Find where the given text appears and provide that cell's center as [X, Y] coordinate. 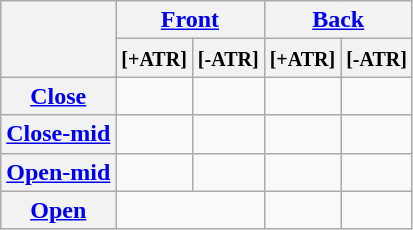
Close [58, 96]
Open-mid [58, 172]
Front [190, 20]
Open [58, 210]
Back [338, 20]
Close-mid [58, 134]
